Provide the [x, y] coordinate of the cell's center where the given text is located.  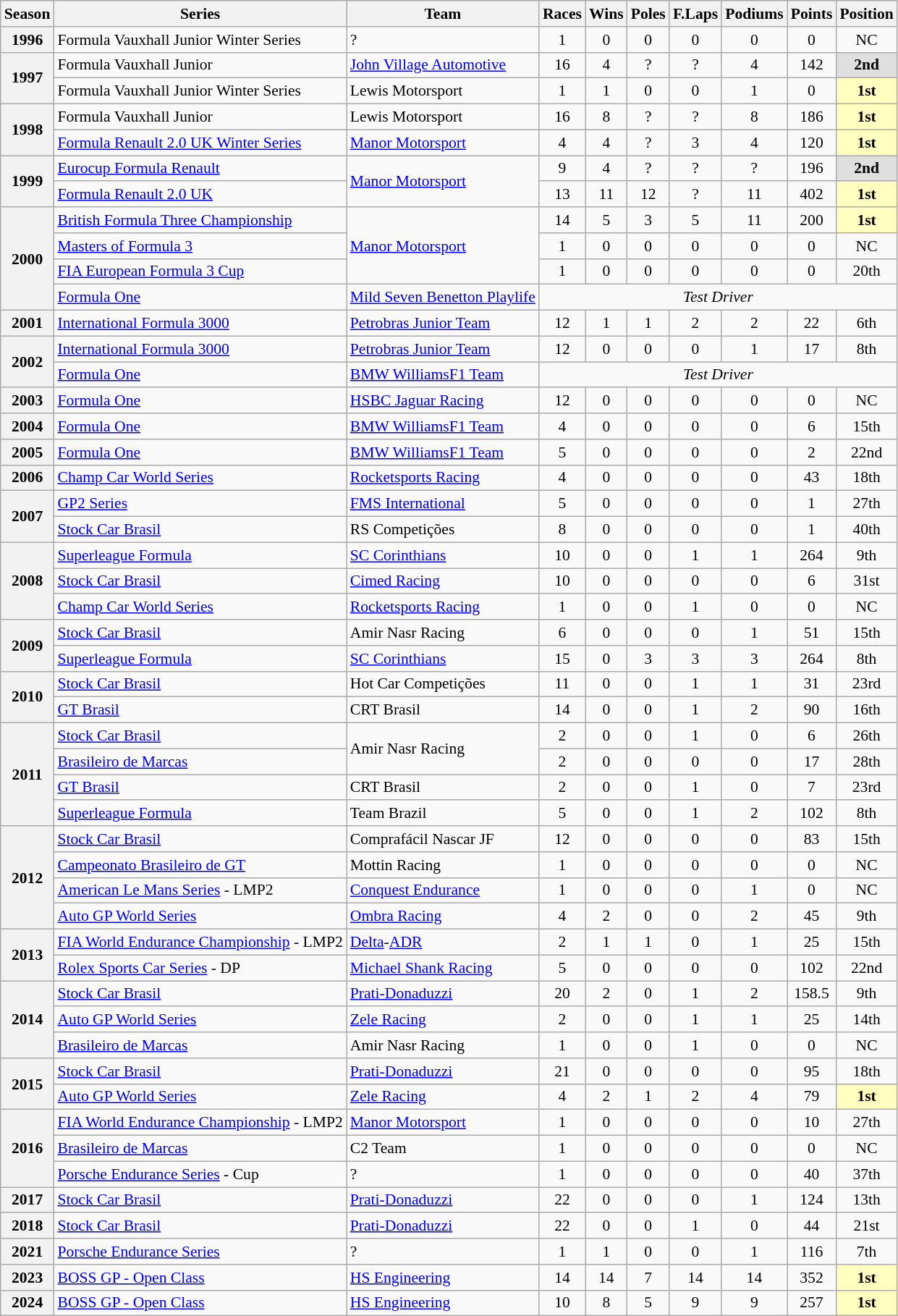
RS Competições [443, 530]
Points [812, 14]
Masters of Formula 3 [200, 246]
21st [866, 1226]
51 [812, 633]
2005 [27, 452]
American Le Mans Series - LMP2 [200, 890]
124 [812, 1200]
83 [812, 839]
2009 [27, 646]
40 [812, 1174]
Delta-ADR [443, 942]
Team [443, 14]
2003 [27, 401]
2000 [27, 258]
HSBC Jaguar Racing [443, 401]
142 [812, 65]
2014 [27, 1019]
John Village Automotive [443, 65]
79 [812, 1097]
Races [562, 14]
28th [866, 762]
2015 [27, 1084]
2021 [27, 1252]
Hot Car Competições [443, 684]
95 [812, 1071]
British Formula Three Championship [200, 220]
40th [866, 530]
Season [27, 14]
Campeonato Brasileiro de GT [200, 865]
2016 [27, 1148]
2017 [27, 1200]
31st [866, 581]
120 [812, 143]
116 [812, 1252]
45 [812, 916]
Rolex Sports Car Series - DP [200, 968]
FIA European Formula 3 Cup [200, 271]
14th [866, 1020]
Podiums [754, 14]
13 [562, 195]
Porsche Endurance Series [200, 1252]
Series [200, 14]
1996 [27, 40]
1998 [27, 130]
158.5 [812, 994]
13th [866, 1200]
Formula Renault 2.0 UK Winter Series [200, 143]
Ombra Racing [443, 916]
26th [866, 736]
2004 [27, 426]
2013 [27, 956]
402 [812, 195]
2006 [27, 478]
Mild Seven Benetton Playlife [443, 298]
2010 [27, 696]
257 [812, 1303]
20th [866, 271]
186 [812, 117]
31 [812, 684]
90 [812, 710]
2001 [27, 324]
21 [562, 1071]
7th [866, 1252]
352 [812, 1278]
Team Brazil [443, 814]
Porsche Endurance Series - Cup [200, 1174]
Cimed Racing [443, 581]
Conquest Endurance [443, 890]
2024 [27, 1303]
2018 [27, 1226]
20 [562, 994]
Position [866, 14]
1997 [27, 78]
C2 Team [443, 1149]
6th [866, 324]
Wins [606, 14]
196 [812, 169]
Comprafácil Nascar JF [443, 839]
200 [812, 220]
1999 [27, 181]
Michael Shank Racing [443, 968]
F.Laps [695, 14]
FMS International [443, 504]
2011 [27, 775]
2023 [27, 1278]
16th [866, 710]
2002 [27, 362]
44 [812, 1226]
Poles [648, 14]
GP2 Series [200, 504]
43 [812, 478]
2008 [27, 581]
Eurocup Formula Renault [200, 169]
2007 [27, 517]
Formula Renault 2.0 UK [200, 195]
2012 [27, 877]
Mottin Racing [443, 865]
37th [866, 1174]
15 [562, 659]
